Return [X, Y] of the center of cell containing provided text 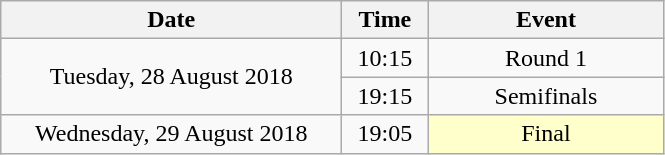
10:15 [385, 58]
Time [385, 20]
19:15 [385, 96]
Semifinals [546, 96]
Final [546, 134]
19:05 [385, 134]
Tuesday, 28 August 2018 [172, 77]
Event [546, 20]
Wednesday, 29 August 2018 [172, 134]
Date [172, 20]
Round 1 [546, 58]
